Search for the cell housing the specified text and yield its (X, Y) center coordinate. 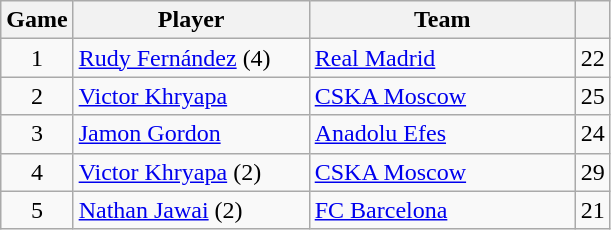
24 (592, 134)
FC Barcelona (442, 210)
1 (37, 58)
Game (37, 20)
2 (37, 96)
29 (592, 172)
Player (191, 20)
Victor Khryapa (2) (191, 172)
Team (442, 20)
Victor Khryapa (191, 96)
Real Madrid (442, 58)
5 (37, 210)
Anadolu Efes (442, 134)
Jamon Gordon (191, 134)
4 (37, 172)
Rudy Fernández (4) (191, 58)
3 (37, 134)
25 (592, 96)
22 (592, 58)
21 (592, 210)
Nathan Jawai (2) (191, 210)
